Detect which cell encompasses the target text, then output its [X, Y] center coordinate. 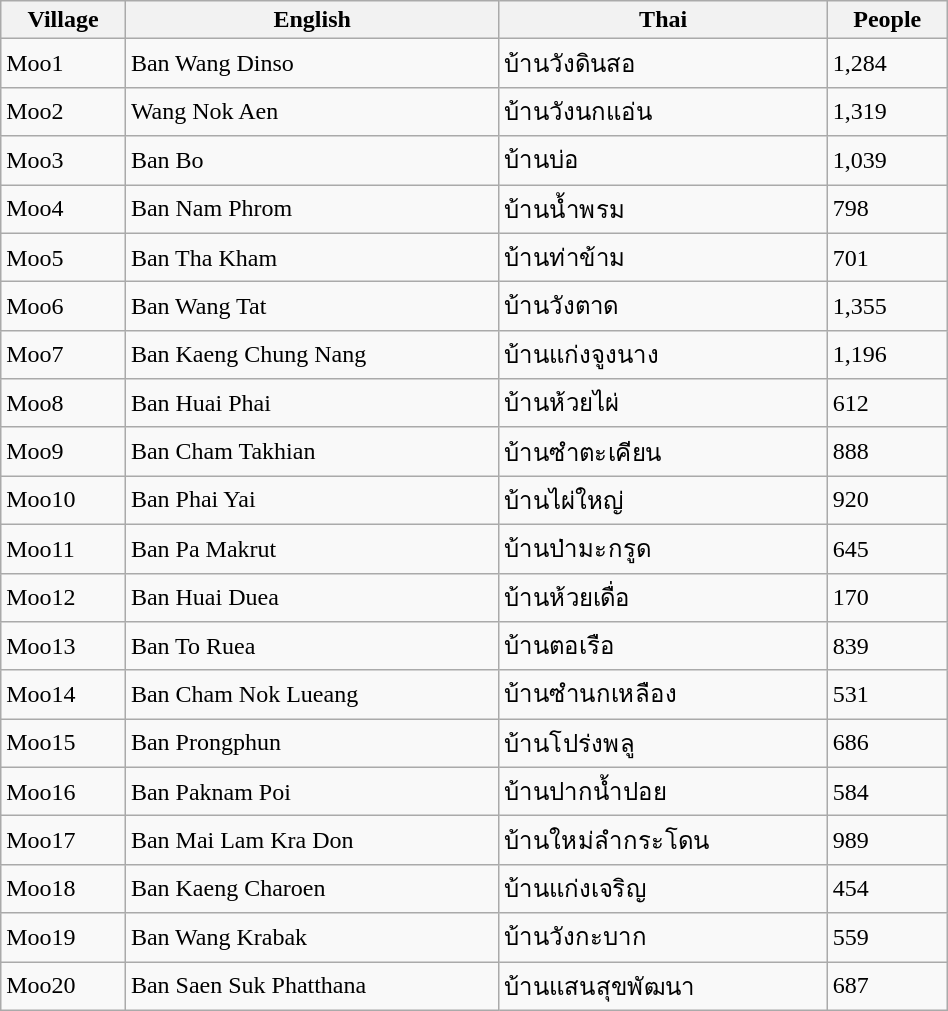
Ban Cham Takhian [312, 452]
Moo17 [64, 840]
บ้านน้ำพรม [663, 208]
Ban To Ruea [312, 646]
บ้านแก่งเจริญ [663, 888]
Ban Saen Suk Phatthana [312, 986]
1,355 [887, 306]
584 [887, 792]
1,284 [887, 64]
Ban Kaeng Charoen [312, 888]
Moo19 [64, 938]
บ้านป่ามะกรูด [663, 548]
Ban Nam Phrom [312, 208]
บ้านไผ่ใหญ่ [663, 500]
Moo2 [64, 112]
Moo10 [64, 500]
Moo7 [64, 354]
Ban Wang Tat [312, 306]
บ้านห้วยไผ่ [663, 404]
Moo6 [64, 306]
Moo9 [64, 452]
People [887, 20]
687 [887, 986]
บ้านวังกะบาก [663, 938]
Moo12 [64, 598]
Moo15 [64, 744]
701 [887, 258]
559 [887, 938]
989 [887, 840]
Moo16 [64, 792]
1,039 [887, 160]
Moo20 [64, 986]
บ้านวังดินสอ [663, 64]
1,319 [887, 112]
Ban Paknam Poi [312, 792]
Moo4 [64, 208]
บ้านแสนสุขพัฒนา [663, 986]
Ban Phai Yai [312, 500]
Ban Huai Phai [312, 404]
บ้านท่าข้าม [663, 258]
บ้านวังตาด [663, 306]
Ban Cham Nok Lueang [312, 694]
บ้านซำตะเคียน [663, 452]
Ban Pa Makrut [312, 548]
920 [887, 500]
686 [887, 744]
Moo14 [64, 694]
English [312, 20]
Ban Kaeng Chung Nang [312, 354]
บ้านห้วยเดื่อ [663, 598]
Ban Prongphun [312, 744]
Moo13 [64, 646]
บ้านโปร่งพลู [663, 744]
798 [887, 208]
839 [887, 646]
บ้านซำนกเหลือง [663, 694]
531 [887, 694]
Ban Tha Kham [312, 258]
Ban Wang Krabak [312, 938]
บ้านบ่อ [663, 160]
Moo3 [64, 160]
Wang Nok Aen [312, 112]
Moo1 [64, 64]
645 [887, 548]
บ้านปากน้ำปอย [663, 792]
1,196 [887, 354]
บ้านแก่งจูงนาง [663, 354]
Ban Mai Lam Kra Don [312, 840]
888 [887, 452]
170 [887, 598]
Moo11 [64, 548]
Village [64, 20]
บ้านใหม่ลำกระโดน [663, 840]
Ban Wang Dinso [312, 64]
Moo8 [64, 404]
Moo5 [64, 258]
บ้านวังนกแอ่น [663, 112]
บ้านตอเรือ [663, 646]
Thai [663, 20]
Moo18 [64, 888]
612 [887, 404]
Ban Bo [312, 160]
Ban Huai Duea [312, 598]
454 [887, 888]
